From the cell containing the given text, extract its center point as (X, Y) coordinate. 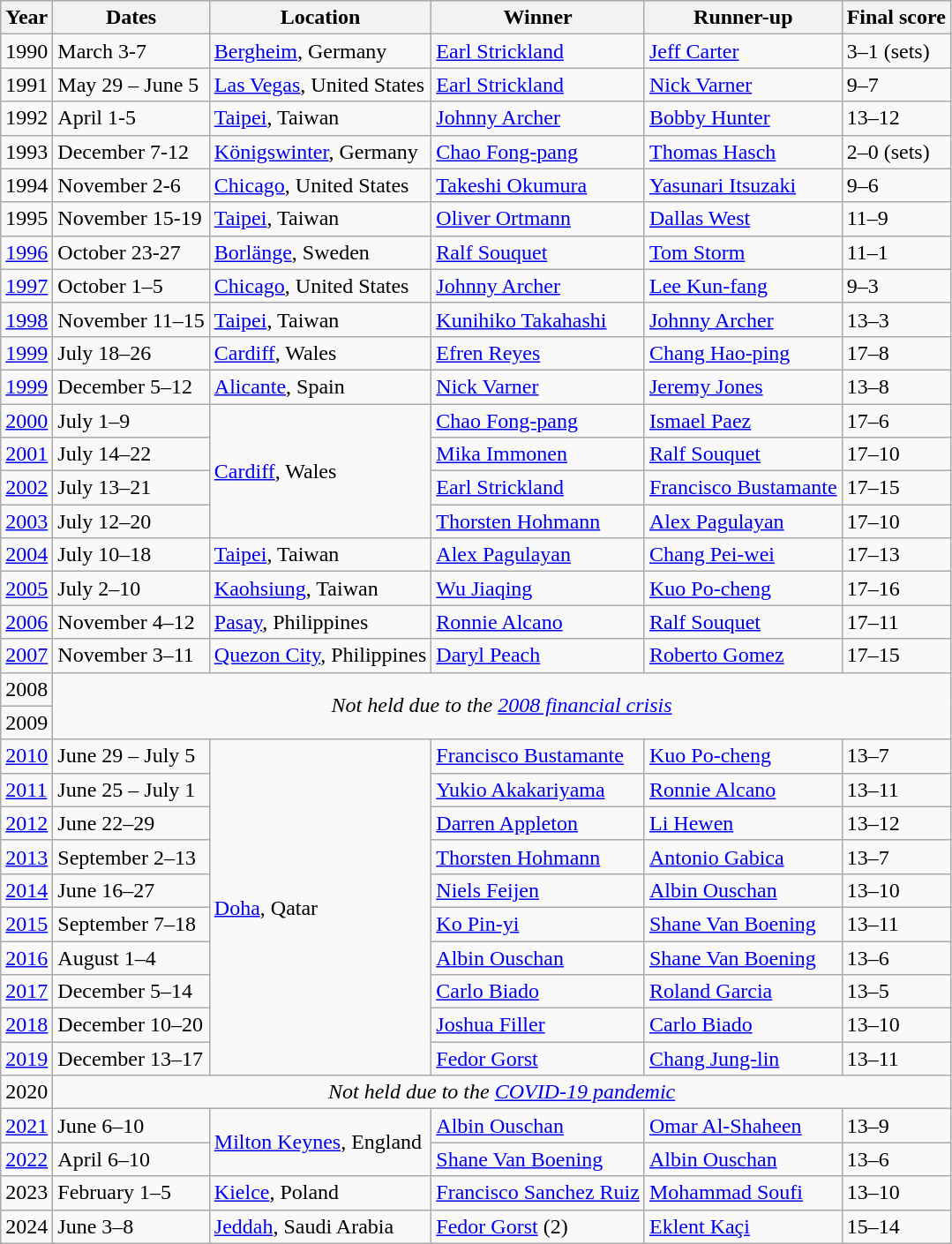
November 15-19 (131, 219)
Königswinter, Germany (320, 152)
2022 (26, 1159)
2021 (26, 1126)
Pasay, Philippines (320, 622)
October 1–5 (131, 286)
Final score (896, 18)
Roberto Gomez (743, 656)
2016 (26, 957)
June 6–10 (131, 1126)
Kielce, Poland (320, 1193)
2015 (26, 924)
2007 (26, 656)
Mohammad Soufi (743, 1193)
2012 (26, 823)
2010 (26, 756)
Ko Pin-yi (538, 924)
Joshua Filler (538, 1025)
1991 (26, 85)
2017 (26, 992)
9–7 (896, 85)
Francisco Sanchez Ruiz (538, 1193)
13–8 (896, 386)
July 10–18 (131, 555)
July 13–21 (131, 488)
Jeddah, Saudi Arabia (320, 1226)
April 1-5 (131, 118)
Dallas West (743, 219)
Chang Pei-wei (743, 555)
2011 (26, 790)
Doha, Qatar (320, 907)
2009 (26, 723)
Li Hewen (743, 823)
July 2–10 (131, 588)
1992 (26, 118)
Alicante, Spain (320, 386)
15–14 (896, 1226)
Fedor Gorst (2) (538, 1226)
Borlänge, Sweden (320, 252)
17–8 (896, 353)
June 25 – July 1 (131, 790)
2019 (26, 1059)
17–16 (896, 588)
2024 (26, 1226)
August 1–4 (131, 957)
April 6–10 (131, 1159)
2013 (26, 857)
11–1 (896, 252)
Dates (131, 18)
Las Vegas, United States (320, 85)
Oliver Ortmann (538, 219)
July 14–22 (131, 454)
1994 (26, 185)
2006 (26, 622)
13–5 (896, 992)
Tom Storm (743, 252)
Antonio Gabica (743, 857)
Mika Immonen (538, 454)
9–6 (896, 185)
July 1–9 (131, 421)
Efren Reyes (538, 353)
17–6 (896, 421)
Year (26, 18)
Bergheim, Germany (320, 51)
November 11–15 (131, 319)
3–1 (sets) (896, 51)
2004 (26, 555)
Jeff Carter (743, 51)
2014 (26, 890)
1998 (26, 319)
Niels Feijen (538, 890)
Not held due to the COVID-19 pandemic (502, 1092)
13–9 (896, 1126)
Thomas Hasch (743, 152)
Takeshi Okumura (538, 185)
11–9 (896, 219)
Jeremy Jones (743, 386)
1995 (26, 219)
September 7–18 (131, 924)
Wu Jiaqing (538, 588)
March 3-7 (131, 51)
2002 (26, 488)
1997 (26, 286)
Not held due to the 2008 financial crisis (502, 706)
2023 (26, 1193)
December 7-12 (131, 152)
October 23-27 (131, 252)
Omar Al-Shaheen (743, 1126)
Ismael Paez (743, 421)
December 5–14 (131, 992)
Kunihiko Takahashi (538, 319)
Chang Jung-lin (743, 1059)
2000 (26, 421)
1990 (26, 51)
Quezon City, Philippines (320, 656)
2003 (26, 521)
2018 (26, 1025)
17–11 (896, 622)
September 2–13 (131, 857)
June 22–29 (131, 823)
Milton Keynes, England (320, 1143)
2020 (26, 1092)
Winner (538, 18)
1996 (26, 252)
December 10–20 (131, 1025)
June 3–8 (131, 1226)
2001 (26, 454)
Location (320, 18)
9–3 (896, 286)
Yukio Akakariyama (538, 790)
Roland Garcia (743, 992)
13–3 (896, 319)
December 13–17 (131, 1059)
Runner-up (743, 18)
May 29 – June 5 (131, 85)
Daryl Peach (538, 656)
2005 (26, 588)
Kaohsiung, Taiwan (320, 588)
November 3–11 (131, 656)
Eklent Kaçi (743, 1226)
November 4–12 (131, 622)
June 29 – July 5 (131, 756)
July 12–20 (131, 521)
Darren Appleton (538, 823)
November 2-6 (131, 185)
Chang Hao-ping (743, 353)
17–13 (896, 555)
July 18–26 (131, 353)
Fedor Gorst (538, 1059)
1993 (26, 152)
Bobby Hunter (743, 118)
June 16–27 (131, 890)
February 1–5 (131, 1193)
2008 (26, 689)
December 5–12 (131, 386)
Yasunari Itsuzaki (743, 185)
Lee Kun-fang (743, 286)
2–0 (sets) (896, 152)
